Capture the cell that displays the provided text and extract its (x, y) central coordinate. 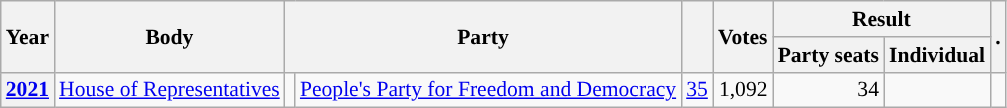
34 (828, 90)
People's Party for Freedom and Democracy (488, 90)
Individual (937, 55)
2021 (28, 90)
Votes (743, 36)
Year (28, 36)
Body (170, 36)
Party seats (828, 55)
. (998, 36)
35 (697, 90)
Party (483, 36)
House of Representatives (170, 90)
1,092 (743, 90)
Result (882, 19)
